Locate the cell with the specified text and output its (x, y) center coordinate. 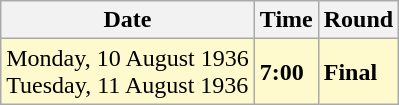
Final (358, 72)
Date (128, 20)
Round (358, 20)
Time (286, 20)
7:00 (286, 72)
Monday, 10 August 1936Tuesday, 11 August 1936 (128, 72)
